Search for the cell housing the specified text and yield its (x, y) center coordinate. 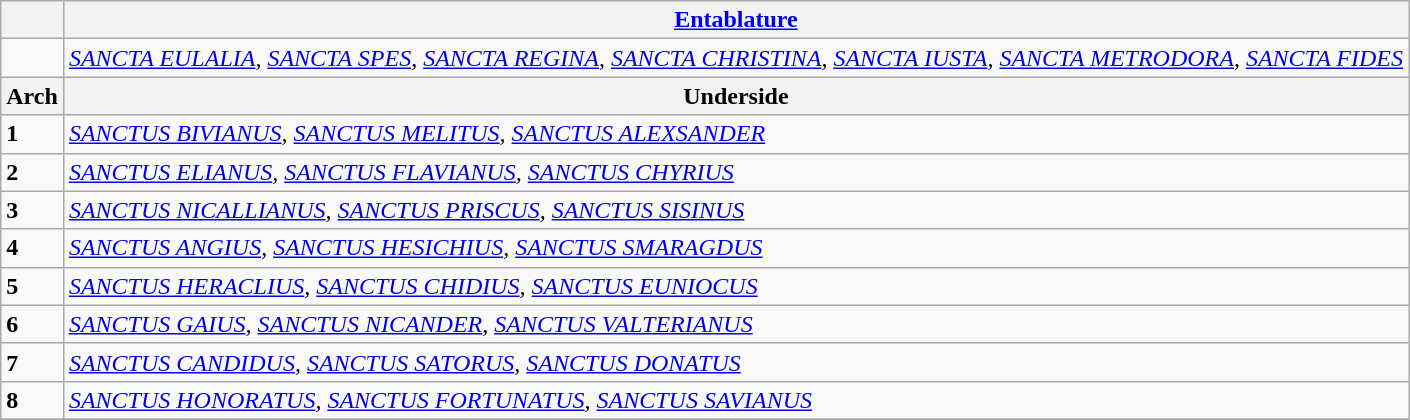
6 (32, 324)
Underside (736, 96)
1 (32, 134)
SANCTUS NICALLIANUS, SANCTUS PRISCUS, SANCTUS SISINUS (736, 210)
8 (32, 400)
SANCTUS HERACLIUS, SANCTUS CHIDIUS, SANCTUS EUNIOCUS (736, 286)
4 (32, 248)
7 (32, 362)
SANCTUS BIVIANUS, SANCTUS MELITUS, SANCTUS ALEXSANDER (736, 134)
SANCTUS ANGIUS, SANCTUS HESICHIUS, SANCTUS SMARAGDUS (736, 248)
3 (32, 210)
SANCTUS HONORATUS, SANCTUS FORTUNATUS, SANCTUS SAVIANUS (736, 400)
Arch (32, 96)
SANCTUS ELIANUS, SANCTUS FLAVIANUS, SANCTUS CHYRIUS (736, 172)
SANCTUS CANDIDUS, SANCTUS SATORUS, SANCTUS DONATUS (736, 362)
SANCTUS GAIUS, SANCTUS NICANDER, SANCTUS VALTERIANUS (736, 324)
SANCTA EULALIA, SANCTA SPES, SANCTA REGINA, SANCTA CHRISTINA, SANCTA IUSTA, SANCTA METRODORA, SANCTA FIDES (736, 58)
5 (32, 286)
2 (32, 172)
Entablature (736, 20)
